Capture the cell that displays the provided text and extract its [x, y] central coordinate. 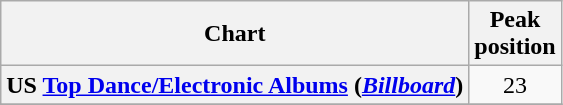
Peakposition [515, 34]
US Top Dance/Electronic Albums (Billboard) [235, 85]
23 [515, 85]
Chart [235, 34]
